For the text-containing cell, return its midpoint in (X, Y) coordinate format. 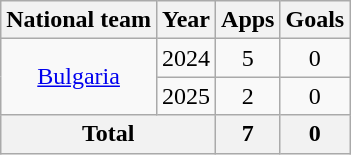
7 (248, 134)
Goals (315, 20)
Bulgaria (79, 77)
Year (186, 20)
2025 (186, 96)
Apps (248, 20)
2024 (186, 58)
Total (108, 134)
National team (79, 20)
2 (248, 96)
5 (248, 58)
